Provide the [X, Y] coordinate of the cell's center where the given text is located.  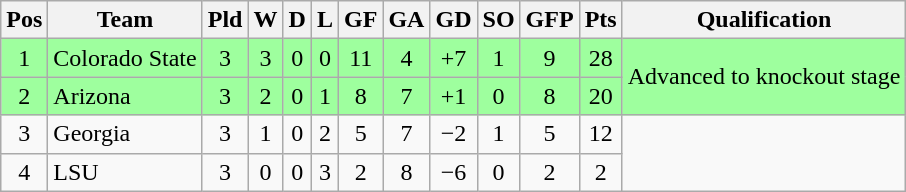
−6 [454, 172]
Advanced to knockout stage [764, 77]
Arizona [125, 96]
L [324, 20]
LSU [125, 172]
Pld [225, 20]
SO [498, 20]
Pos [24, 20]
D [297, 20]
−2 [454, 134]
11 [360, 58]
W [266, 20]
Pts [600, 20]
Georgia [125, 134]
Colorado State [125, 58]
28 [600, 58]
Qualification [764, 20]
+1 [454, 96]
12 [600, 134]
Team [125, 20]
GF [360, 20]
9 [550, 58]
GFP [550, 20]
GD [454, 20]
20 [600, 96]
GA [406, 20]
+7 [454, 58]
